Determine the (x, y) coordinate at the center of the cell enclosing the given text.  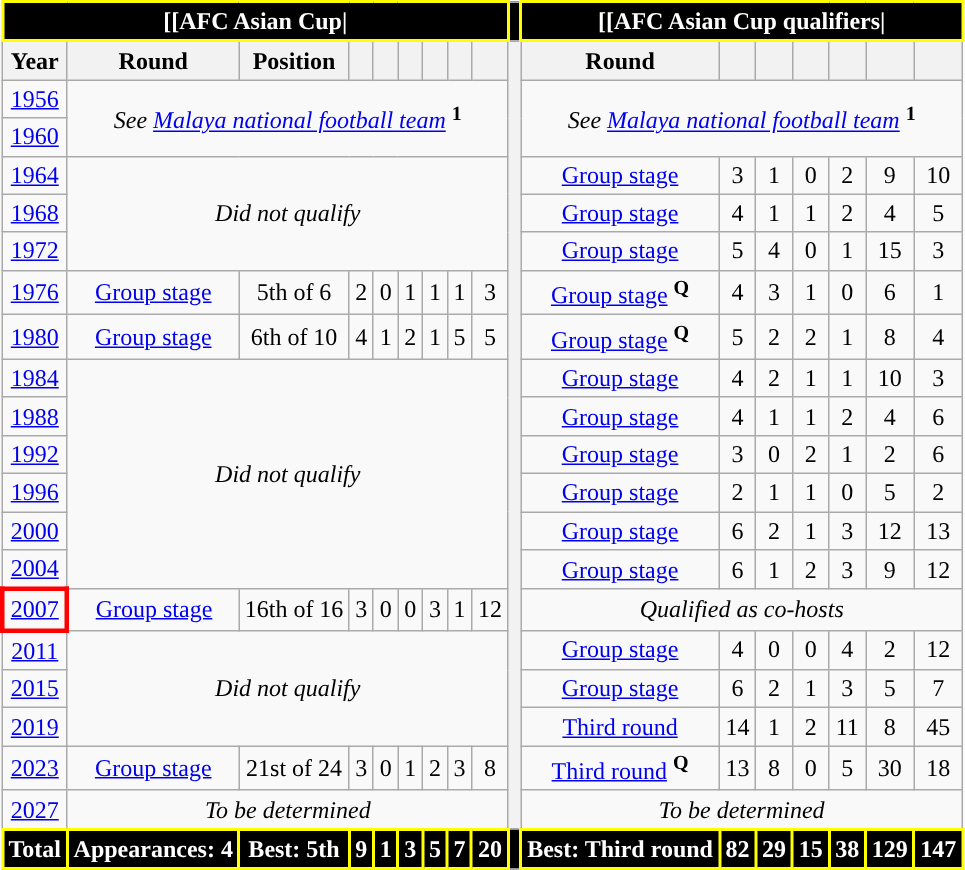
30 (890, 768)
1964 (34, 175)
2027 (34, 810)
14 (738, 727)
Position (294, 60)
1984 (34, 378)
[[AFC Asian Cup| (255, 22)
6th of 10 (294, 338)
Appearances: 4 (153, 849)
2004 (34, 570)
21st of 24 (294, 768)
1980 (34, 338)
5th of 6 (294, 292)
1960 (34, 137)
38 (848, 849)
29 (774, 849)
2023 (34, 768)
2011 (34, 650)
Total (34, 849)
2015 (34, 689)
16th of 16 (294, 610)
11 (848, 727)
1972 (34, 251)
1992 (34, 454)
147 (938, 849)
1988 (34, 416)
1956 (34, 99)
Third round (620, 727)
18 (938, 768)
[[AFC Asian Cup qualifiers| (742, 22)
82 (738, 849)
Year (34, 60)
2000 (34, 531)
45 (938, 727)
2007 (34, 610)
20 (490, 849)
2019 (34, 727)
1976 (34, 292)
1968 (34, 213)
1996 (34, 492)
Best: Third round (620, 849)
Qualified as co-hosts (742, 610)
Third round Q (620, 768)
Best: 5th (294, 849)
129 (890, 849)
